Output the (X, Y) coordinate of the center of the cell containing the given text.  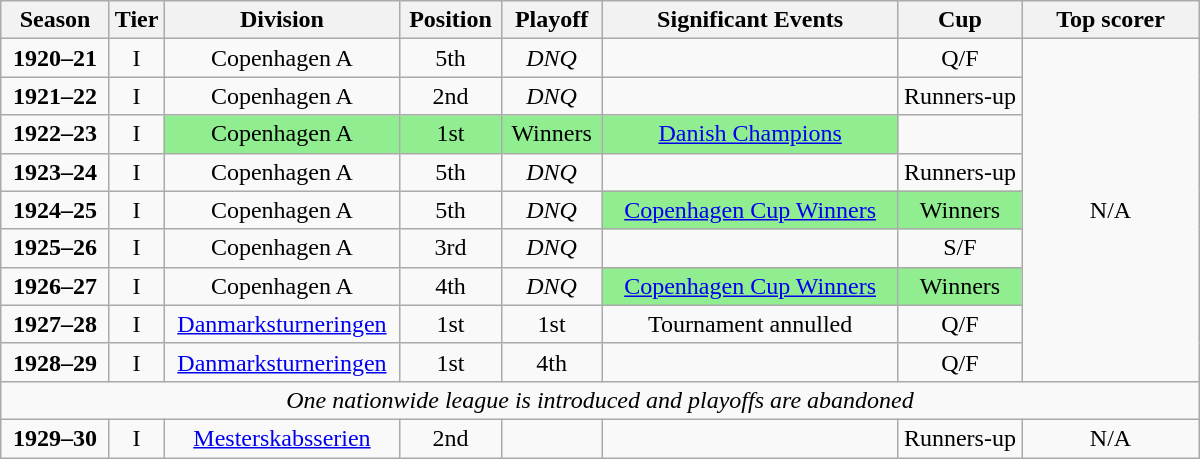
Tournament annulled (750, 324)
Tier (136, 20)
1924–25 (56, 210)
1926–27 (56, 286)
Playoff (552, 20)
S/F (960, 248)
1928–29 (56, 362)
3rd (450, 248)
Season (56, 20)
1925–26 (56, 248)
1929–30 (56, 438)
Division (282, 20)
Mesterskabsserien (282, 438)
One nationwide league is introduced and playoffs are abandoned (600, 400)
Significant Events (750, 20)
Danish Champions (750, 134)
Cup (960, 20)
1923–24 (56, 172)
1920–21 (56, 58)
Top scorer (1111, 20)
1921–22 (56, 96)
1927–28 (56, 324)
Position (450, 20)
1922–23 (56, 134)
